Scan for the cell matching the given text and deliver its (x, y) coordinate at center. 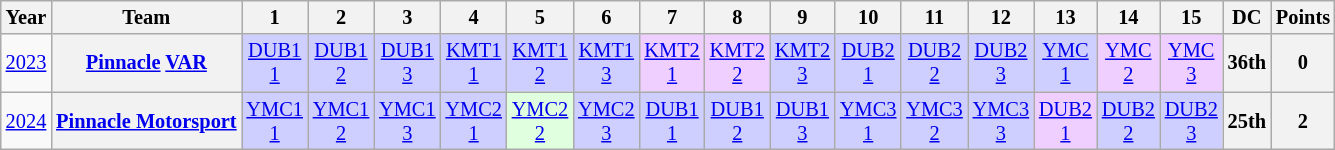
8 (738, 17)
2023 (26, 63)
YMC13 (407, 121)
KMT21 (672, 63)
Pinnacle Motorsport (146, 121)
Team (146, 17)
YMC31 (868, 121)
2024 (26, 121)
KMT13 (606, 63)
14 (1128, 17)
YMC23 (606, 121)
1 (275, 17)
YMC33 (1001, 121)
KMT23 (802, 63)
KMT11 (473, 63)
Pinnacle VAR (146, 63)
15 (1192, 17)
3 (407, 17)
11 (934, 17)
6 (606, 17)
0 (1303, 63)
7 (672, 17)
10 (868, 17)
YMC1 (1066, 63)
YMC2 (1128, 63)
25th (1247, 121)
KMT22 (738, 63)
DC (1247, 17)
YMC12 (341, 121)
YMC22 (540, 121)
YMC11 (275, 121)
YMC32 (934, 121)
YMC21 (473, 121)
36th (1247, 63)
4 (473, 17)
YMC3 (1192, 63)
Points (1303, 17)
5 (540, 17)
13 (1066, 17)
KMT12 (540, 63)
9 (802, 17)
12 (1001, 17)
Year (26, 17)
